Return (x, y) of the center of cell containing provided text 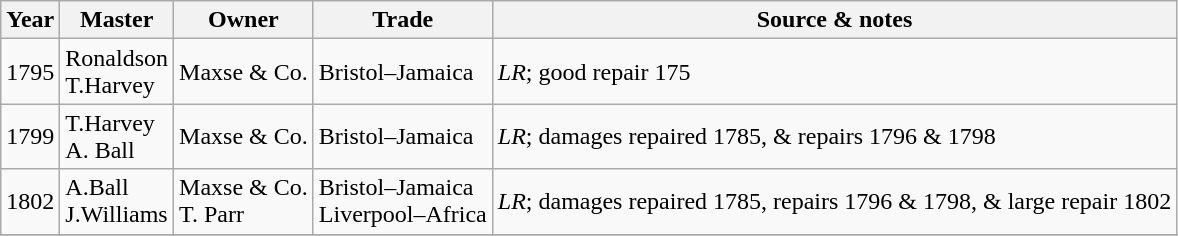
1802 (30, 202)
Master (117, 20)
Source & notes (834, 20)
LR; good repair 175 (834, 72)
Owner (244, 20)
Bristol–JamaicaLiverpool–Africa (402, 202)
T.HarveyA. Ball (117, 136)
1795 (30, 72)
A.BallJ.Williams (117, 202)
LR; damages repaired 1785, repairs 1796 & 1798, & large repair 1802 (834, 202)
Trade (402, 20)
Maxse & Co.T. Parr (244, 202)
Year (30, 20)
LR; damages repaired 1785, & repairs 1796 & 1798 (834, 136)
1799 (30, 136)
RonaldsonT.Harvey (117, 72)
